From the cell containing the given text, extract its center point as (x, y) coordinate. 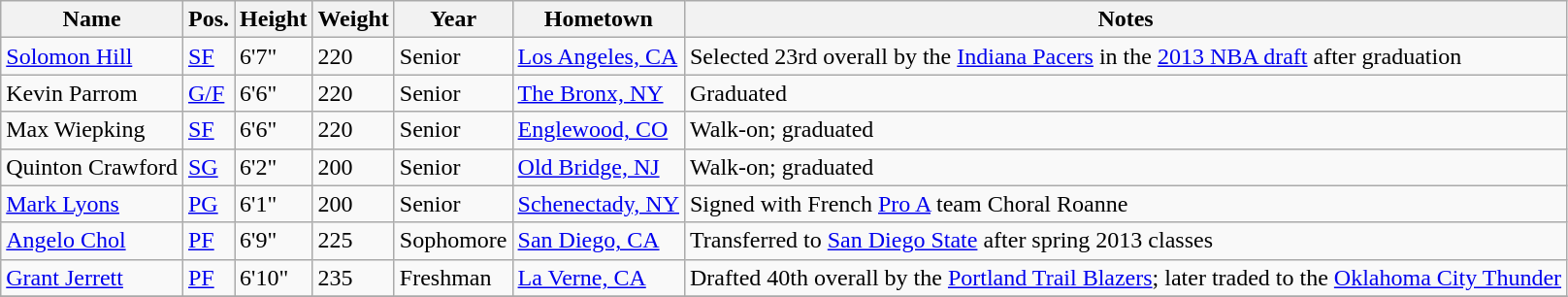
Drafted 40th overall by the Portland Trail Blazers; later traded to the Oklahoma City Thunder (1126, 278)
Kevin Parrom (92, 93)
Max Wiepking (92, 130)
Selected 23rd overall by the Indiana Pacers in the 2013 NBA draft after graduation (1126, 56)
Old Bridge, NJ (598, 167)
Los Angeles, CA (598, 56)
Name (92, 19)
Hometown (598, 19)
6'7" (274, 56)
Signed with French Pro A team Choral Roanne (1126, 204)
Graduated (1126, 93)
6'2" (274, 167)
Quinton Crawford (92, 167)
Solomon Hill (92, 56)
Transferred to San Diego State after spring 2013 classes (1126, 241)
Notes (1126, 19)
Height (274, 19)
Year (453, 19)
Pos. (208, 19)
Weight (353, 19)
Freshman (453, 278)
Grant Jerrett (92, 278)
La Verne, CA (598, 278)
235 (353, 278)
Mark Lyons (92, 204)
Schenectady, NY (598, 204)
G/F (208, 93)
San Diego, CA (598, 241)
6'1" (274, 204)
Sophomore (453, 241)
Angelo Chol (92, 241)
6'9" (274, 241)
PG (208, 204)
Englewood, CO (598, 130)
6'10" (274, 278)
225 (353, 241)
SG (208, 167)
The Bronx, NY (598, 93)
